Extract the [X, Y] coordinate from the center of the cell holding the provided text.  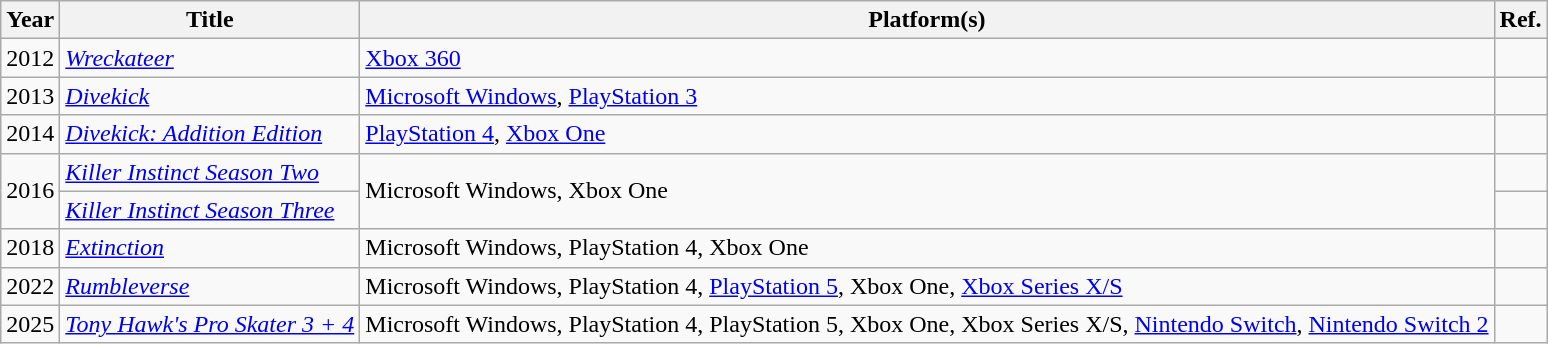
Wreckateer [210, 58]
Microsoft Windows, Xbox One [927, 191]
Killer Instinct Season Two [210, 172]
Ref. [1520, 20]
Year [30, 20]
2022 [30, 286]
Title [210, 20]
Xbox 360 [927, 58]
Divekick: Addition Edition [210, 134]
Killer Instinct Season Three [210, 210]
Extinction [210, 248]
2018 [30, 248]
Tony Hawk's Pro Skater 3 + 4 [210, 324]
Microsoft Windows, PlayStation 4, PlayStation 5, Xbox One, Xbox Series X/S [927, 286]
2016 [30, 191]
Divekick [210, 96]
Microsoft Windows, PlayStation 3 [927, 96]
2012 [30, 58]
Platform(s) [927, 20]
Microsoft Windows, PlayStation 4, PlayStation 5, Xbox One, Xbox Series X/S, Nintendo Switch, Nintendo Switch 2 [927, 324]
2014 [30, 134]
Rumbleverse [210, 286]
PlayStation 4, Xbox One [927, 134]
Microsoft Windows, PlayStation 4, Xbox One [927, 248]
2013 [30, 96]
2025 [30, 324]
